Return [x, y] of the center of cell containing provided text 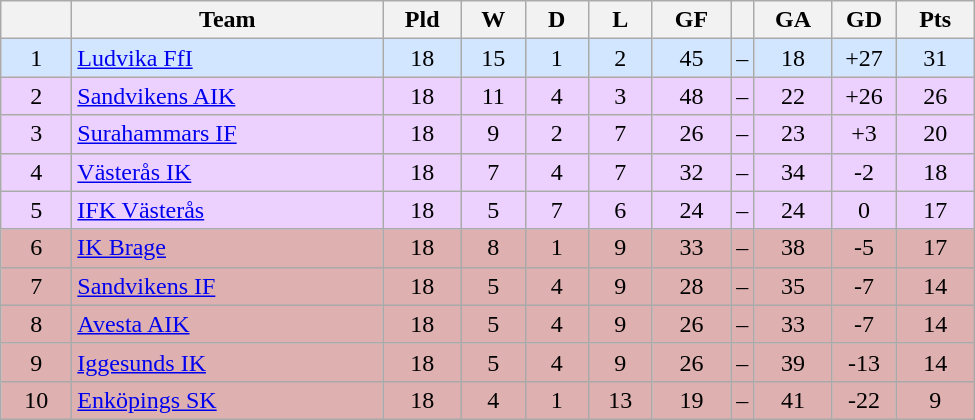
+27 [864, 58]
Enköpings SK [228, 400]
IK Brage [228, 248]
W [493, 20]
10 [36, 400]
GA [794, 20]
31 [936, 58]
48 [692, 96]
39 [794, 362]
32 [692, 172]
L [621, 20]
GD [864, 20]
15 [493, 58]
+26 [864, 96]
GF [692, 20]
-22 [864, 400]
45 [692, 58]
Sandvikens AIK [228, 96]
Sandvikens IF [228, 286]
-5 [864, 248]
0 [864, 210]
Avesta AIK [228, 324]
D [557, 20]
13 [621, 400]
28 [692, 286]
Iggesunds IK [228, 362]
34 [794, 172]
11 [493, 96]
Ludvika FfI [228, 58]
IFK Västerås [228, 210]
41 [794, 400]
Surahammars IF [228, 134]
Pts [936, 20]
Västerås IK [228, 172]
38 [794, 248]
+3 [864, 134]
-13 [864, 362]
22 [794, 96]
Team [228, 20]
Pld [422, 20]
20 [936, 134]
23 [794, 134]
35 [794, 286]
-2 [864, 172]
19 [692, 400]
